Pinpoint the cell where the given text exists, returning its (X, Y) midpoint coordinate. 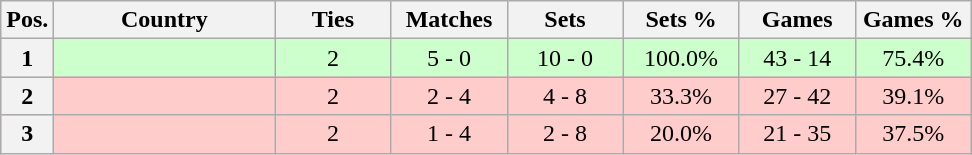
39.1% (913, 96)
1 - 4 (449, 134)
33.3% (681, 96)
1 (28, 58)
2 - 8 (565, 134)
43 - 14 (797, 58)
Country (164, 20)
10 - 0 (565, 58)
21 - 35 (797, 134)
20.0% (681, 134)
Games % (913, 20)
2 - 4 (449, 96)
Pos. (28, 20)
3 (28, 134)
Sets (565, 20)
75.4% (913, 58)
Matches (449, 20)
Ties (333, 20)
5 - 0 (449, 58)
100.0% (681, 58)
27 - 42 (797, 96)
Sets % (681, 20)
37.5% (913, 134)
4 - 8 (565, 96)
Games (797, 20)
